Scan for the cell matching the given text and deliver its [X, Y] coordinate at center. 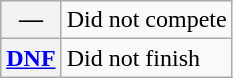
Did not compete [146, 20]
DNF [31, 58]
Did not finish [146, 58]
— [31, 20]
